Detect which cell encompasses the target text, then output its [X, Y] center coordinate. 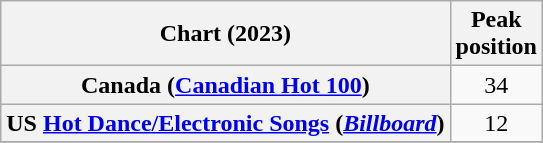
Peakposition [496, 34]
12 [496, 123]
Chart (2023) [226, 34]
34 [496, 85]
US Hot Dance/Electronic Songs (Billboard) [226, 123]
Canada (Canadian Hot 100) [226, 85]
